Return (x, y) of the center of cell containing provided text 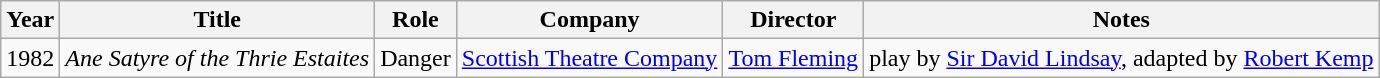
Scottish Theatre Company (590, 58)
Tom Fleming (794, 58)
play by Sir David Lindsay, adapted by Robert Kemp (1122, 58)
Danger (416, 58)
Notes (1122, 20)
Role (416, 20)
Director (794, 20)
Company (590, 20)
Ane Satyre of the Thrie Estaites (218, 58)
1982 (30, 58)
Year (30, 20)
Title (218, 20)
